Provide the [x, y] coordinate of the cell's center where the given text is located.  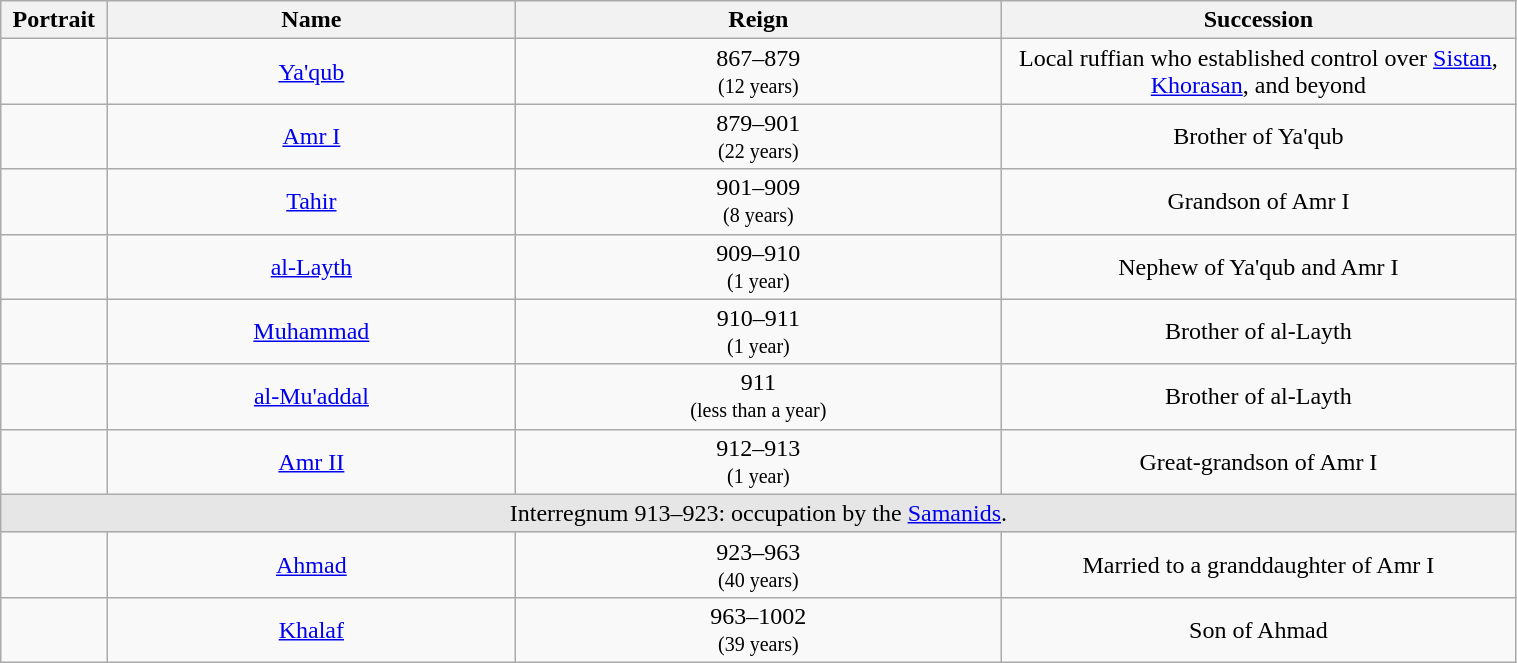
910–911(1 year) [758, 332]
Ahmad [312, 564]
909–910(1 year) [758, 266]
901–909(8 years) [758, 202]
Brother of Ya'qub [1258, 136]
Nephew of Ya'qub and Amr I [1258, 266]
Amr I [312, 136]
912–913(1 year) [758, 462]
Muhammad [312, 332]
Grandson of Amr I [1258, 202]
Interregnum 913–923: occupation by the Samanids. [758, 513]
Portrait [54, 20]
Son of Ahmad [1258, 630]
Great-grandson of Amr I [1258, 462]
Name [312, 20]
923–963(40 years) [758, 564]
Reign [758, 20]
Ya'qub [312, 72]
al-Mu'addal [312, 396]
al-Layth [312, 266]
Succession [1258, 20]
963–1002(39 years) [758, 630]
911(less than a year) [758, 396]
Local ruffian who established control over Sistan, Khorasan, and beyond [1258, 72]
867–879(12 years) [758, 72]
879–901(22 years) [758, 136]
Tahir [312, 202]
Amr II [312, 462]
Khalaf [312, 630]
Married to a granddaughter of Amr I [1258, 564]
